Locate the cell with the specified text and output its (X, Y) center coordinate. 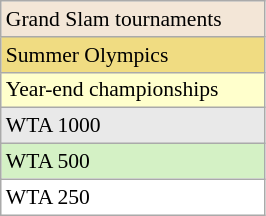
Summer Olympics (133, 55)
WTA 250 (133, 197)
Grand Slam tournaments (133, 19)
WTA 500 (133, 162)
Year-end championships (133, 90)
WTA 1000 (133, 126)
